Locate the cell with the specified text and output its [x, y] center coordinate. 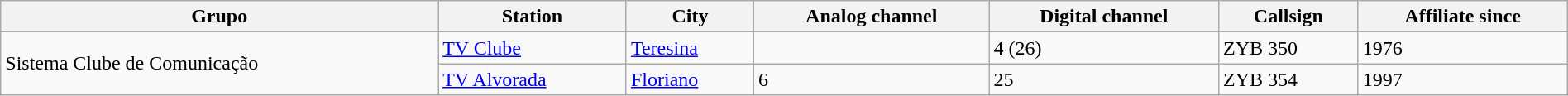
ZYB 350 [1288, 48]
Analog channel [872, 17]
Floriano [690, 79]
City [690, 17]
Teresina [690, 48]
Sistema Clube de Comunicação [220, 64]
1976 [1462, 48]
Digital channel [1104, 17]
TV Alvorada [533, 79]
Station [533, 17]
Callsign [1288, 17]
Grupo [220, 17]
25 [1104, 79]
ZYB 354 [1288, 79]
TV Clube [533, 48]
4 (26) [1104, 48]
6 [872, 79]
1997 [1462, 79]
Affiliate since [1462, 17]
